Detect which cell encompasses the target text, then output its [X, Y] center coordinate. 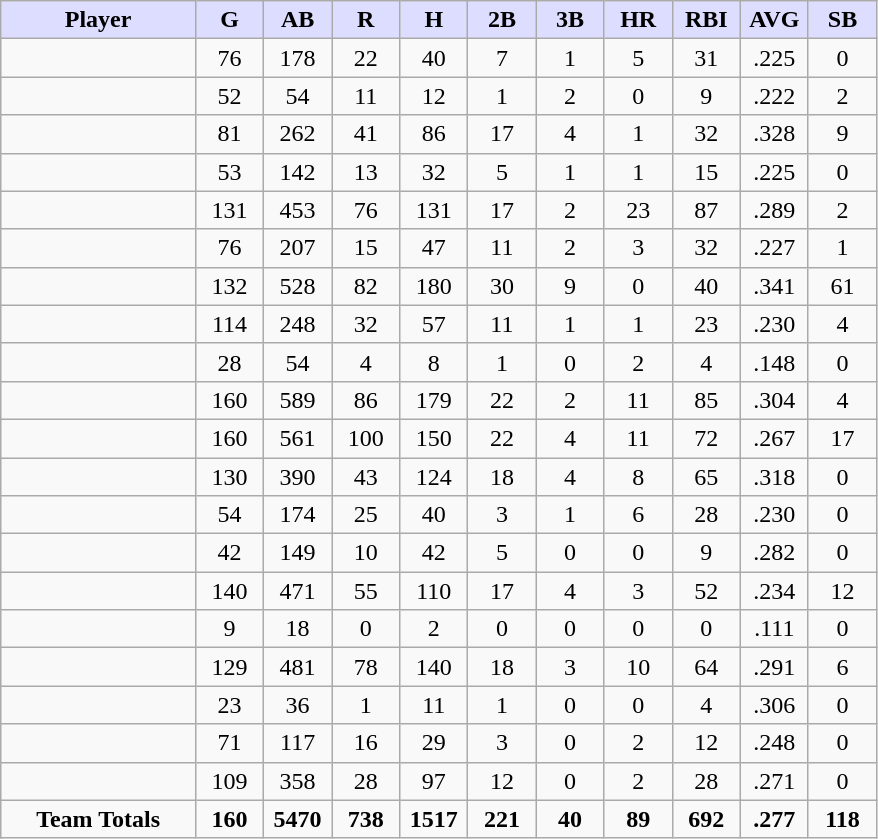
HR [638, 20]
Player [98, 20]
47 [434, 248]
AVG [774, 20]
528 [298, 286]
390 [298, 477]
.277 [774, 819]
738 [366, 819]
.148 [774, 362]
.341 [774, 286]
43 [366, 477]
Team Totals [98, 819]
5470 [298, 819]
81 [229, 134]
114 [229, 324]
117 [298, 743]
150 [434, 438]
174 [298, 515]
RBI [706, 20]
.111 [774, 629]
207 [298, 248]
G [229, 20]
481 [298, 667]
H [434, 20]
72 [706, 438]
.271 [774, 781]
71 [229, 743]
692 [706, 819]
.291 [774, 667]
SB [842, 20]
130 [229, 477]
180 [434, 286]
.222 [774, 96]
53 [229, 172]
85 [706, 400]
179 [434, 400]
97 [434, 781]
41 [366, 134]
.248 [774, 743]
61 [842, 286]
55 [366, 591]
471 [298, 591]
30 [502, 286]
7 [502, 58]
129 [229, 667]
.234 [774, 591]
65 [706, 477]
248 [298, 324]
.306 [774, 705]
64 [706, 667]
110 [434, 591]
16 [366, 743]
149 [298, 553]
89 [638, 819]
.318 [774, 477]
57 [434, 324]
453 [298, 210]
AB [298, 20]
25 [366, 515]
178 [298, 58]
561 [298, 438]
87 [706, 210]
.328 [774, 134]
118 [842, 819]
78 [366, 667]
.289 [774, 210]
29 [434, 743]
3B [570, 20]
358 [298, 781]
221 [502, 819]
589 [298, 400]
132 [229, 286]
R [366, 20]
2B [502, 20]
.227 [774, 248]
.267 [774, 438]
13 [366, 172]
142 [298, 172]
100 [366, 438]
262 [298, 134]
36 [298, 705]
.304 [774, 400]
.282 [774, 553]
124 [434, 477]
1517 [434, 819]
31 [706, 58]
82 [366, 286]
109 [229, 781]
